Pinpoint the cell where the given text exists, returning its [x, y] midpoint coordinate. 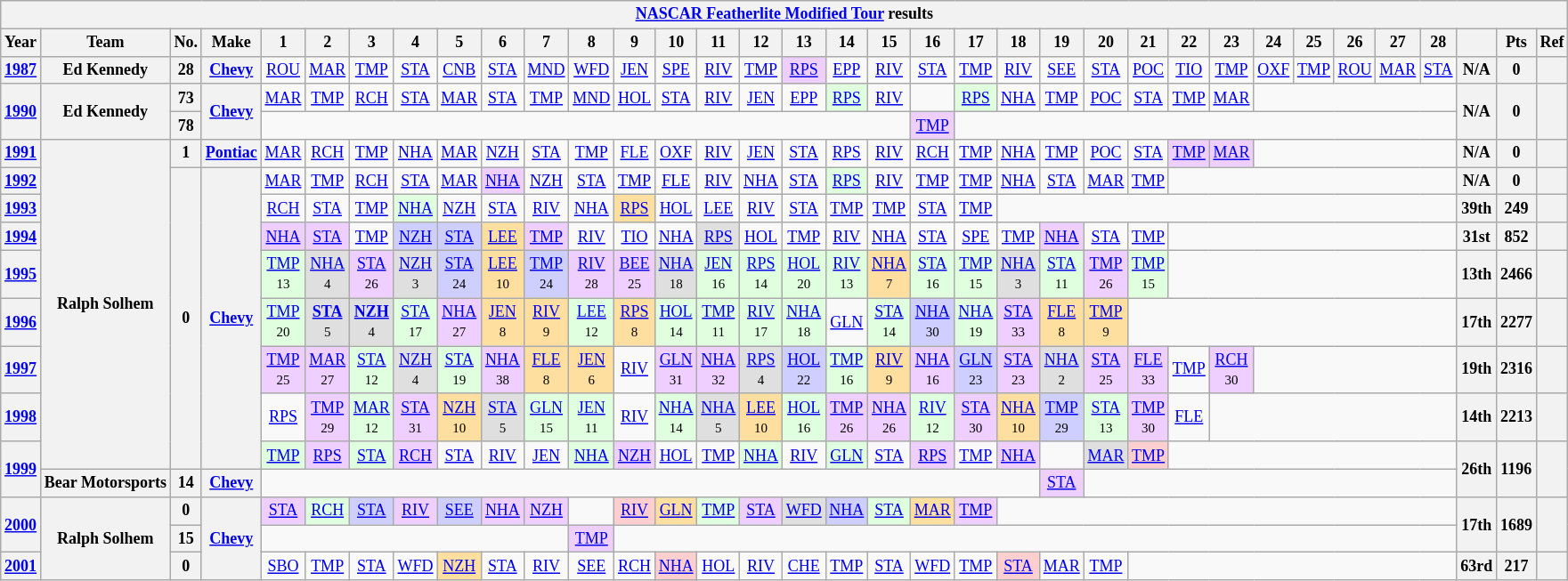
6 [503, 43]
NHA4 [328, 274]
TMP20 [283, 322]
No. [185, 43]
HOL22 [803, 370]
1993 [21, 208]
3 [371, 43]
TMP13 [283, 274]
TMP16 [847, 370]
5 [459, 43]
CHE [803, 566]
NHA19 [976, 322]
39th [1476, 208]
GLN23 [976, 370]
STA17 [415, 322]
21 [1149, 43]
NHA32 [719, 370]
STA19 [459, 370]
2 [328, 43]
FLE33 [1149, 370]
1990 [21, 111]
NHA26 [890, 417]
22 [1189, 43]
NHA14 [676, 417]
STA12 [371, 370]
2000 [21, 524]
NHA7 [890, 274]
RPS14 [761, 274]
STA11 [1061, 274]
TMP11 [719, 322]
73 [185, 98]
STA14 [890, 322]
RIV17 [761, 322]
2213 [1517, 417]
14th [1476, 417]
1994 [21, 237]
217 [1517, 566]
BEE25 [635, 274]
19 [1061, 43]
RIV28 [591, 274]
63rd [1476, 566]
NASCAR Featherlite Modified Tour results [784, 14]
NHA38 [503, 370]
26th [1476, 469]
1987 [21, 69]
STA26 [371, 274]
STA30 [976, 417]
STA24 [459, 274]
CNB [459, 69]
8 [591, 43]
1196 [1517, 469]
RCH30 [1231, 370]
13 [803, 43]
RIV13 [847, 274]
25 [1314, 43]
1997 [21, 370]
TMP24 [547, 274]
GLN15 [547, 417]
26 [1355, 43]
2466 [1517, 274]
Year [21, 43]
Pts [1517, 43]
HOL14 [676, 322]
NHA30 [932, 322]
10 [676, 43]
1689 [1517, 524]
Pontiac [232, 153]
STA31 [415, 417]
13th [1476, 274]
1992 [21, 182]
RIV12 [932, 417]
1996 [21, 322]
MAR27 [328, 370]
RPS8 [635, 322]
NHA3 [1019, 274]
2001 [21, 566]
LEE12 [591, 322]
2277 [1517, 322]
2316 [1517, 370]
HOL20 [803, 274]
Make [232, 43]
JEN6 [591, 370]
7 [547, 43]
JEN8 [503, 322]
1991 [21, 153]
4 [415, 43]
NHA10 [1019, 417]
27 [1398, 43]
STA16 [932, 274]
TMP25 [283, 370]
18 [1019, 43]
Ref [1552, 43]
TMP30 [1149, 417]
9 [635, 43]
12 [761, 43]
MAR12 [371, 417]
TMP9 [1106, 322]
249 [1517, 208]
11 [719, 43]
78 [185, 125]
Bear Motorsports [105, 482]
STA33 [1019, 322]
NHA5 [719, 417]
GLN31 [676, 370]
STA25 [1106, 370]
STA13 [1106, 417]
17 [976, 43]
24 [1273, 43]
23 [1231, 43]
1995 [21, 274]
STA23 [1019, 370]
20 [1106, 43]
HOL16 [803, 417]
1999 [21, 469]
31st [1476, 237]
NHA27 [459, 322]
NHA16 [932, 370]
NHA2 [1061, 370]
19th [1476, 370]
852 [1517, 237]
JEN11 [591, 417]
NZH10 [459, 417]
SBO [283, 566]
JEN16 [719, 274]
RPS4 [761, 370]
1998 [21, 417]
Team [105, 43]
NZH3 [415, 274]
16 [932, 43]
